Return the [X, Y] coordinate for the center point of the cell that contains the specified text.  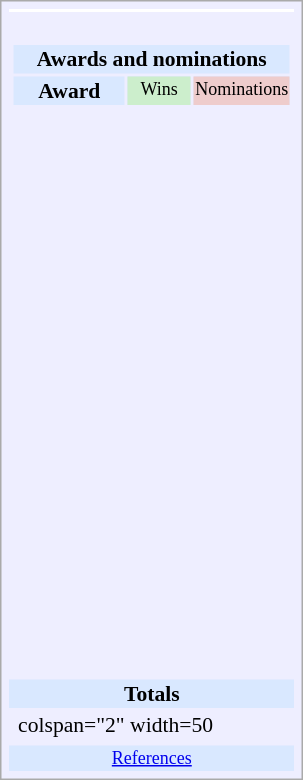
Nominations [242, 90]
Wins [160, 90]
colspan="2" width=50 [156, 725]
Awards and nominations Award Wins Nominations [152, 346]
References [152, 758]
Awards and nominations [152, 59]
Totals [152, 693]
Award [70, 90]
